Pinpoint the cell where the given text exists, returning its (x, y) midpoint coordinate. 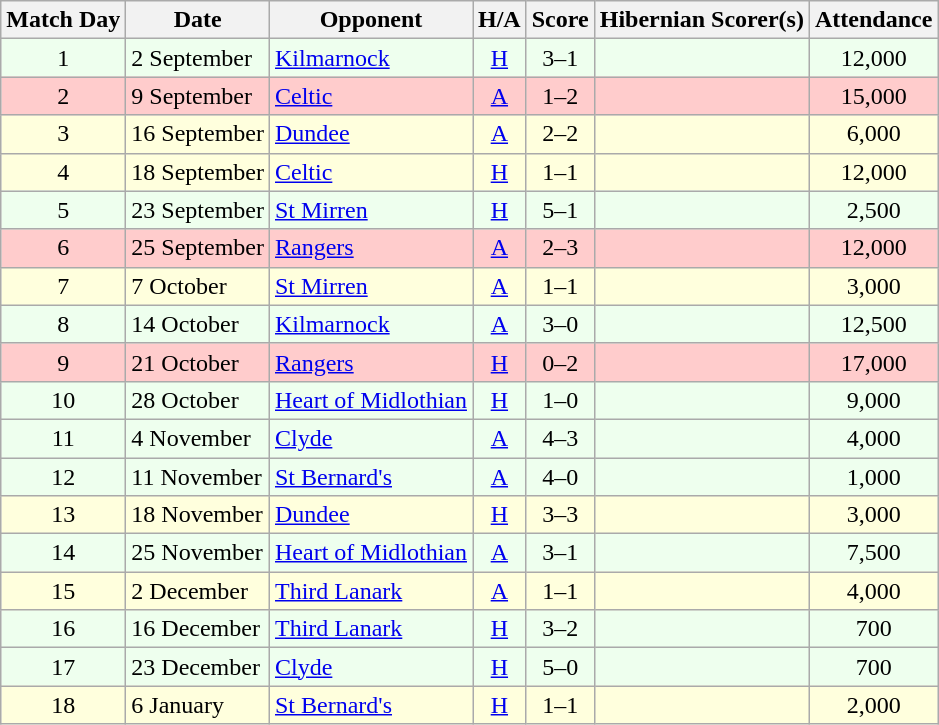
16 December (198, 629)
7 October (198, 286)
1 (64, 58)
12,500 (873, 324)
4 (64, 172)
Date (198, 20)
4–0 (560, 477)
2,500 (873, 210)
14 (64, 553)
23 September (198, 210)
1–2 (560, 96)
3–2 (560, 629)
11 (64, 438)
8 (64, 324)
2–3 (560, 248)
1,000 (873, 477)
17,000 (873, 362)
17 (64, 667)
2 September (198, 58)
16 (64, 629)
Hibernian Scorer(s) (702, 20)
15,000 (873, 96)
7,500 (873, 553)
9,000 (873, 400)
13 (64, 515)
2 December (198, 591)
5–0 (560, 667)
23 December (198, 667)
3–3 (560, 515)
25 September (198, 248)
12 (64, 477)
Match Day (64, 20)
2 (64, 96)
5–1 (560, 210)
10 (64, 400)
6 January (198, 705)
2,000 (873, 705)
4 November (198, 438)
7 (64, 286)
6,000 (873, 134)
6 (64, 248)
18 (64, 705)
9 September (198, 96)
5 (64, 210)
4–3 (560, 438)
9 (64, 362)
2–2 (560, 134)
18 November (198, 515)
21 October (198, 362)
11 November (198, 477)
28 October (198, 400)
3–0 (560, 324)
0–2 (560, 362)
14 October (198, 324)
15 (64, 591)
1–0 (560, 400)
Attendance (873, 20)
Score (560, 20)
Opponent (370, 20)
18 September (198, 172)
16 September (198, 134)
3 (64, 134)
25 November (198, 553)
H/A (499, 20)
